Output the [X, Y] coordinate of the center of the cell containing the given text.  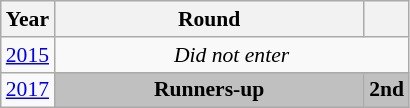
Runners-up [209, 90]
Round [209, 19]
2015 [28, 55]
Year [28, 19]
Did not enter [232, 55]
2017 [28, 90]
2nd [386, 90]
